Pinpoint the cell where the given text exists, returning its [X, Y] midpoint coordinate. 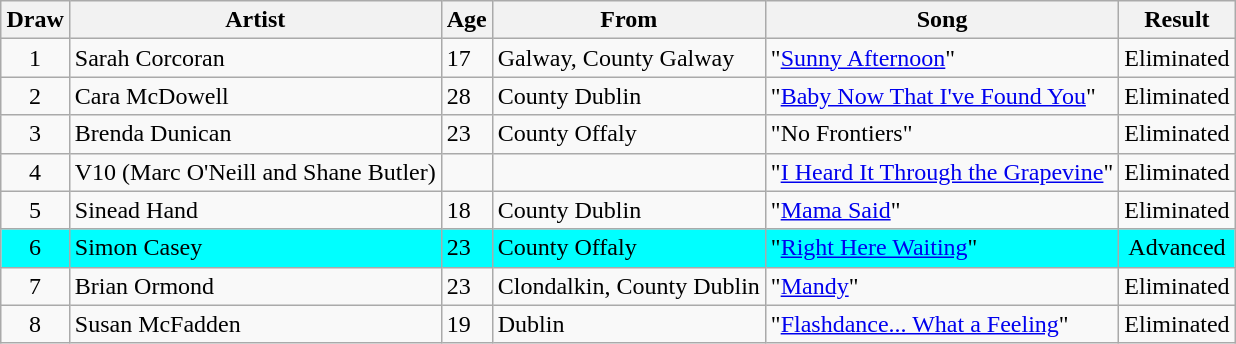
"Mama Said" [942, 210]
3 [35, 134]
Galway, County Galway [628, 58]
7 [35, 286]
4 [35, 172]
"Sunny Afternoon" [942, 58]
Clondalkin, County Dublin [628, 286]
From [628, 20]
17 [466, 58]
"Right Here Waiting" [942, 248]
Age [466, 20]
Draw [35, 20]
Brenda Dunican [255, 134]
"Mandy" [942, 286]
V10 (Marc O'Neill and Shane Butler) [255, 172]
Sarah Corcoran [255, 58]
8 [35, 324]
2 [35, 96]
Cara McDowell [255, 96]
Advanced [1177, 248]
1 [35, 58]
Susan McFadden [255, 324]
19 [466, 324]
Simon Casey [255, 248]
"I Heard It Through the Grapevine" [942, 172]
"Flashdance... What a Feeling" [942, 324]
Result [1177, 20]
Brian Ormond [255, 286]
5 [35, 210]
28 [466, 96]
"No Frontiers" [942, 134]
Dublin [628, 324]
18 [466, 210]
6 [35, 248]
"Baby Now That I've Found You" [942, 96]
Sinead Hand [255, 210]
Artist [255, 20]
Song [942, 20]
